Locate the cell with the specified text and output its [X, Y] center coordinate. 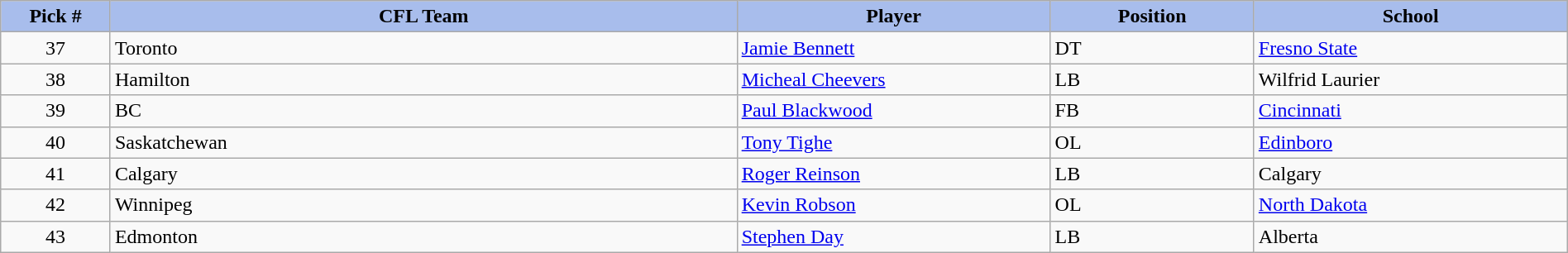
43 [56, 236]
FB [1152, 111]
Jamie Bennett [893, 48]
Edinboro [1411, 142]
41 [56, 174]
38 [56, 79]
37 [56, 48]
CFL Team [423, 17]
Winnipeg [423, 205]
Stephen Day [893, 236]
39 [56, 111]
Tony Tighe [893, 142]
Paul Blackwood [893, 111]
DT [1152, 48]
Player [893, 17]
Fresno State [1411, 48]
Toronto [423, 48]
Pick # [56, 17]
Cincinnati [1411, 111]
Alberta [1411, 236]
North Dakota [1411, 205]
Micheal Cheevers [893, 79]
School [1411, 17]
Roger Reinson [893, 174]
Kevin Robson [893, 205]
Saskatchewan [423, 142]
Edmonton [423, 236]
42 [56, 205]
40 [56, 142]
BC [423, 111]
Position [1152, 17]
Hamilton [423, 79]
Wilfrid Laurier [1411, 79]
